Search for the cell housing the specified text and yield its (X, Y) center coordinate. 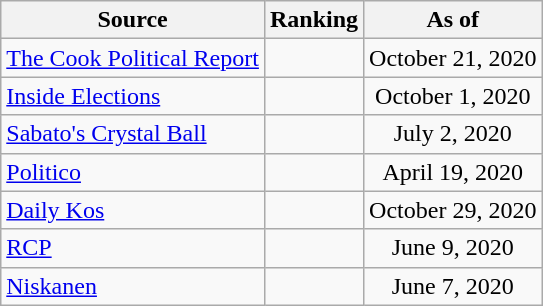
Inside Elections (133, 96)
June 7, 2020 (453, 286)
Niskanen (133, 286)
Daily Kos (133, 210)
October 21, 2020 (453, 58)
Politico (133, 172)
The Cook Political Report (133, 58)
Ranking (314, 20)
June 9, 2020 (453, 248)
Sabato's Crystal Ball (133, 134)
April 19, 2020 (453, 172)
RCP (133, 248)
October 1, 2020 (453, 96)
July 2, 2020 (453, 134)
As of (453, 20)
October 29, 2020 (453, 210)
Source (133, 20)
